Scan for the cell matching the given text and deliver its [x, y] coordinate at center. 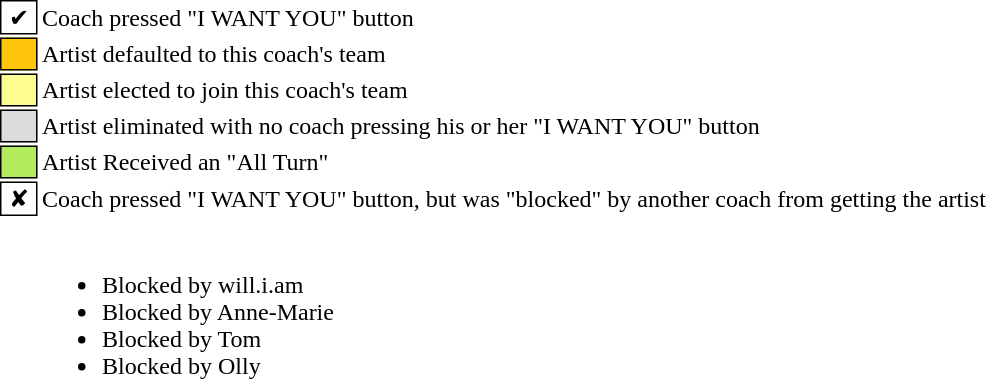
✔ [19, 17]
✘ [19, 199]
